Extract the [x, y] coordinate from the center of the cell holding the provided text.  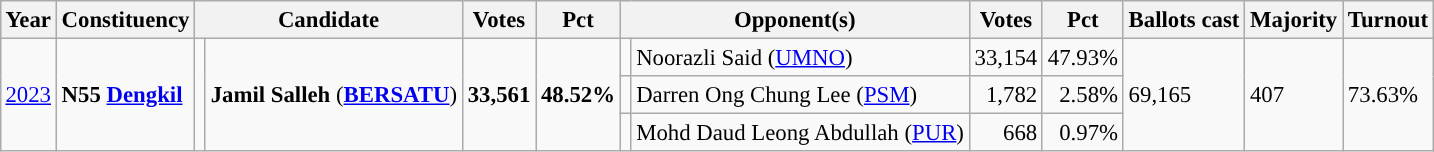
1,782 [1006, 95]
Turnout [1388, 20]
N55 Dengkil [125, 94]
33,561 [498, 94]
407 [1294, 94]
0.97% [1082, 133]
Noorazli Said (UMNO) [800, 57]
Opponent(s) [794, 20]
69,165 [1184, 94]
668 [1006, 133]
47.93% [1082, 57]
Jamil Salleh (BERSATU) [334, 94]
73.63% [1388, 94]
Constituency [125, 20]
Year [28, 20]
2023 [28, 94]
48.52% [578, 94]
33,154 [1006, 57]
Candidate [329, 20]
2.58% [1082, 95]
Majority [1294, 20]
Mohd Daud Leong Abdullah (PUR) [800, 133]
Ballots cast [1184, 20]
Darren Ong Chung Lee (PSM) [800, 95]
